Find where the given text appears and provide that cell's center as [x, y] coordinate. 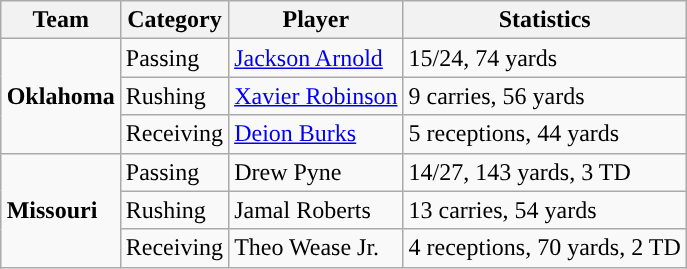
5 receptions, 44 yards [544, 134]
Statistics [544, 20]
Oklahoma [60, 96]
4 receptions, 70 yards, 2 TD [544, 248]
15/24, 74 yards [544, 58]
Category [174, 20]
13 carries, 54 yards [544, 210]
Player [316, 20]
Jamal Roberts [316, 210]
Drew Pyne [316, 172]
9 carries, 56 yards [544, 96]
Team [60, 20]
Deion Burks [316, 134]
Jackson Arnold [316, 58]
Xavier Robinson [316, 96]
Theo Wease Jr. [316, 248]
14/27, 143 yards, 3 TD [544, 172]
Missouri [60, 210]
